Return [X, Y] of the center of cell containing provided text 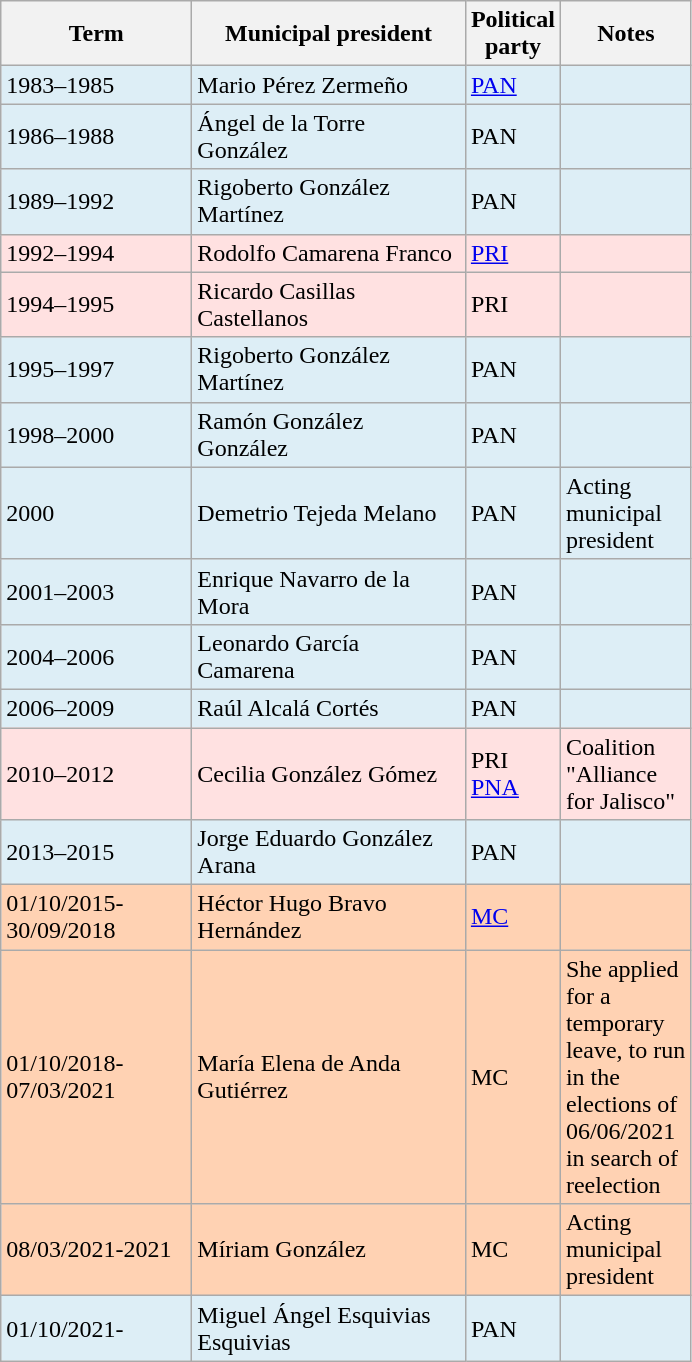
Political party [512, 34]
Ramón González González [329, 434]
Enrique Navarro de la Mora [329, 592]
1994–1995 [96, 304]
2006–2009 [96, 708]
Coalition "Alliance for Jalisco" [626, 774]
Jorge Eduardo González Arana [329, 852]
Leonardo García Camarena [329, 656]
Miguel Ángel Esquivias Esquivias [329, 1328]
2001–2003 [96, 592]
Héctor Hugo Bravo Hernández [329, 918]
2004–2006 [96, 656]
1998–2000 [96, 434]
2013–2015 [96, 852]
Cecilia González Gómez [329, 774]
1992–1994 [96, 253]
Notes [626, 34]
1983–1985 [96, 85]
08/03/2021-2021 [96, 1250]
Municipal president [329, 34]
01/10/2021- [96, 1328]
01/10/2015-30/09/2018 [96, 918]
1995–1997 [96, 370]
Rodolfo Camarena Franco [329, 253]
She applied for a temporary leave, to run in the elections of 06/06/2021 in search of reelection [626, 1077]
Ricardo Casillas Castellanos [329, 304]
Demetrio Tejeda Melano [329, 513]
1986–1988 [96, 136]
Mario Pérez Zermeño [329, 85]
Term [96, 34]
01/10/2018-07/03/2021 [96, 1077]
Ángel de la Torre González [329, 136]
Raúl Alcalá Cortés [329, 708]
1989–1992 [96, 202]
PRI PNA [512, 774]
Míriam González [329, 1250]
2000 [96, 513]
2010–2012 [96, 774]
María Elena de Anda Gutiérrez [329, 1077]
